Return (X, Y) of the center of cell containing provided text 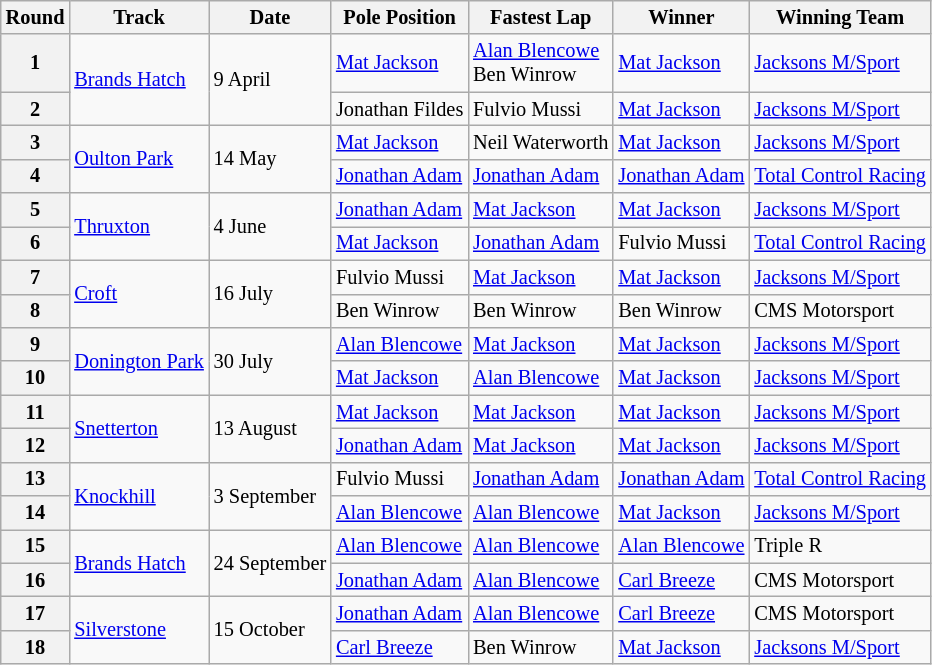
16 (36, 580)
18 (36, 647)
Croft (138, 294)
Jonathan Fildes (400, 109)
9 (36, 344)
2 (36, 109)
Winner (681, 17)
Donington Park (138, 360)
12 (36, 445)
8 (36, 311)
13 (36, 479)
15 October (270, 630)
Knockhill (138, 496)
14 May (270, 158)
Triple R (840, 546)
Track (138, 17)
Fastest Lap (540, 17)
1 (36, 63)
3 September (270, 496)
24 September (270, 562)
10 (36, 378)
17 (36, 613)
15 (36, 546)
16 July (270, 294)
11 (36, 412)
Winning Team (840, 17)
Round (36, 17)
5 (36, 210)
Thruxton (138, 226)
6 (36, 243)
14 (36, 513)
Snetterton (138, 428)
13 August (270, 428)
Alan Blencowe Ben Winrow (540, 63)
4 June (270, 226)
Date (270, 17)
Pole Position (400, 17)
Oulton Park (138, 158)
9 April (270, 80)
7 (36, 277)
Neil Waterworth (540, 142)
3 (36, 142)
30 July (270, 360)
Silverstone (138, 630)
4 (36, 176)
